Search for the cell housing the specified text and yield its [x, y] center coordinate. 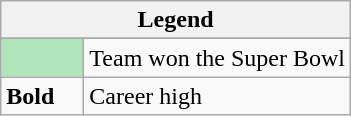
Bold [42, 96]
Legend [176, 20]
Career high [218, 96]
Team won the Super Bowl [218, 58]
